Output the [x, y] coordinate of the center of the cell containing the given text.  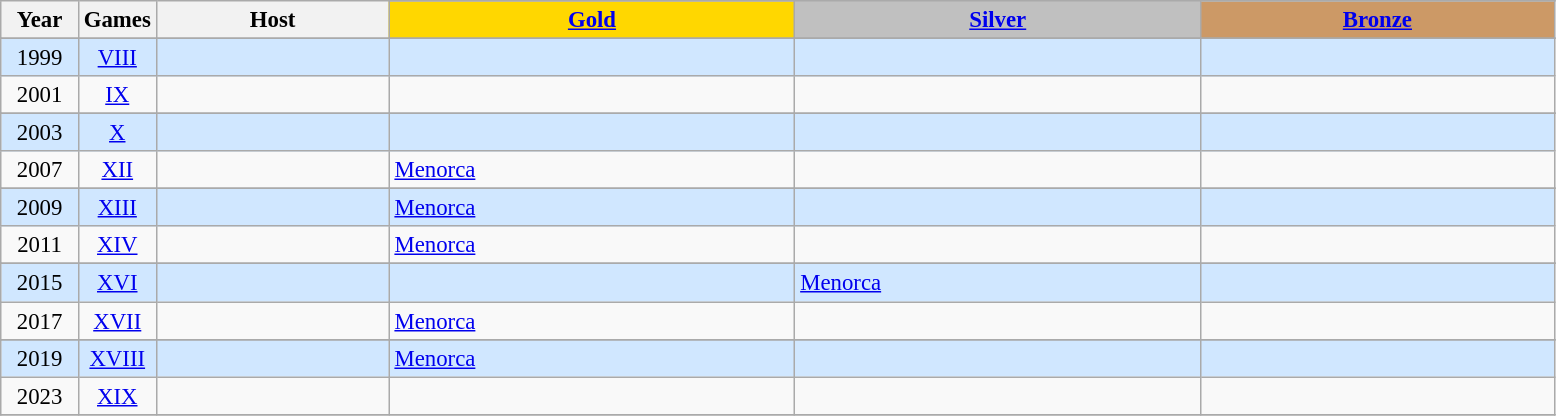
1999 [40, 58]
2001 [40, 95]
2023 [40, 396]
XVI [117, 283]
XIX [117, 396]
2007 [40, 170]
XVIII [117, 358]
2017 [40, 321]
IX [117, 95]
Year [40, 20]
2011 [40, 245]
XIII [117, 208]
XVII [117, 321]
X [117, 133]
Silver [998, 20]
XIV [117, 245]
2019 [40, 358]
2003 [40, 133]
Gold [592, 20]
Bronze [1378, 20]
Host [272, 20]
Games [117, 20]
VIII [117, 58]
2015 [40, 283]
XII [117, 170]
2009 [40, 208]
